Output the [X, Y] coordinate of the center of the cell containing the given text.  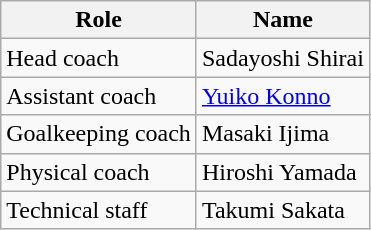
Name [282, 20]
Role [99, 20]
Physical coach [99, 172]
Yuiko Konno [282, 96]
Takumi Sakata [282, 210]
Assistant coach [99, 96]
Hiroshi Yamada [282, 172]
Head coach [99, 58]
Sadayoshi Shirai [282, 58]
Technical staff [99, 210]
Masaki Ijima [282, 134]
Goalkeeping coach [99, 134]
